Output the (x, y) coordinate of the center of the cell containing the given text.  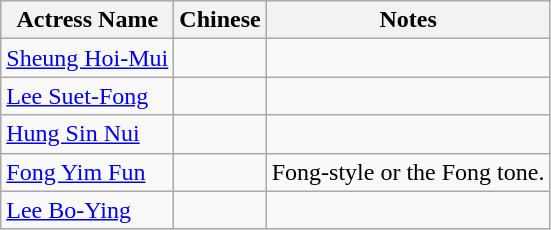
Chinese (220, 20)
Lee Bo-Ying (88, 210)
Fong-style or the Fong tone. (408, 172)
Hung Sin Nui (88, 134)
Fong Yim Fun (88, 172)
Notes (408, 20)
Actress Name (88, 20)
Lee Suet-Fong (88, 96)
Sheung Hoi-Mui (88, 58)
